Return [x, y] of the center of cell containing provided text 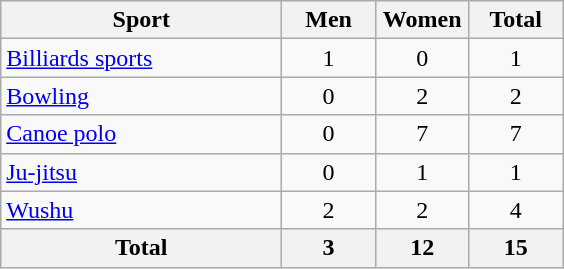
15 [516, 248]
Billiards sports [142, 58]
3 [329, 248]
Men [329, 20]
Canoe polo [142, 134]
Women [422, 20]
Bowling [142, 96]
Sport [142, 20]
4 [516, 210]
12 [422, 248]
Wushu [142, 210]
Ju-jitsu [142, 172]
